Pinpoint the cell where the given text exists, returning its (x, y) midpoint coordinate. 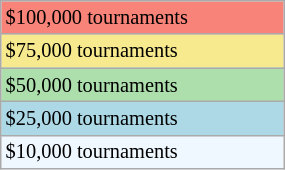
$10,000 tournaments (142, 152)
$100,000 tournaments (142, 17)
$50,000 tournaments (142, 85)
$25,000 tournaments (142, 118)
$75,000 tournaments (142, 51)
